Scan for the cell matching the given text and deliver its (x, y) coordinate at center. 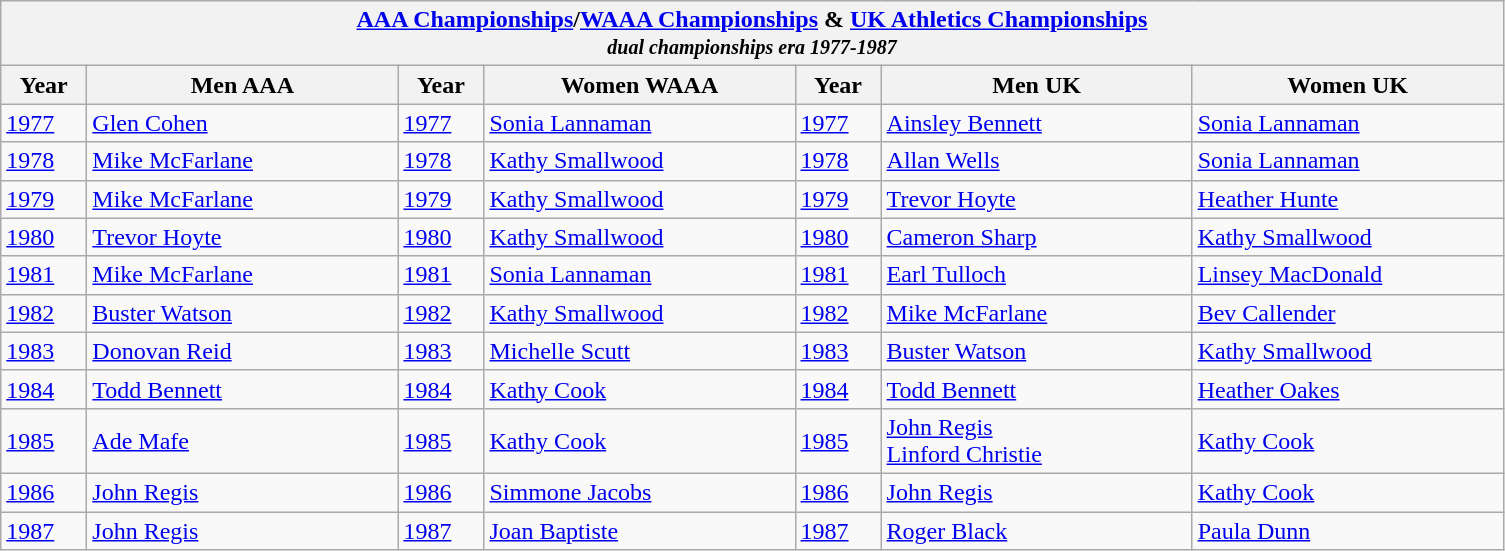
Men AAA (242, 85)
John RegisLinford Christie (1036, 440)
Glen Cohen (242, 123)
Allan Wells (1036, 161)
Earl Tulloch (1036, 275)
Cameron Sharp (1036, 237)
Heather Hunte (1348, 199)
Ade Mafe (242, 440)
AAA Championships/WAAA Championships & UK Athletics Championshipsdual championships era 1977-1987 (752, 34)
Men UK (1036, 85)
Roger Black (1036, 531)
Linsey MacDonald (1348, 275)
Donovan Reid (242, 351)
Bev Callender (1348, 313)
Heather Oakes (1348, 389)
Joan Baptiste (640, 531)
Paula Dunn (1348, 531)
Women WAAA (640, 85)
Michelle Scutt (640, 351)
Simmone Jacobs (640, 492)
Ainsley Bennett (1036, 123)
Women UK (1348, 85)
